Return (X, Y) of the center of cell containing provided text 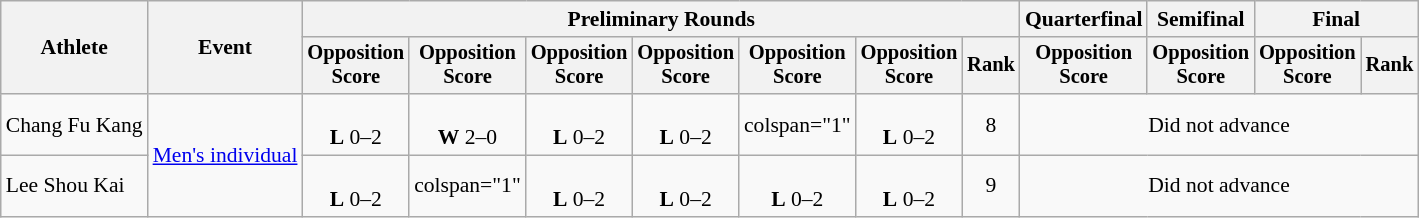
Preliminary Rounds (662, 19)
Semifinal (1200, 19)
8 (991, 124)
Lee Shou Kai (74, 186)
Chang Fu Kang (74, 124)
Quarterfinal (1084, 19)
9 (991, 186)
W 2–0 (468, 124)
Men's individual (226, 155)
Athlete (74, 48)
Event (226, 48)
Final (1336, 19)
